Capture the cell that displays the provided text and extract its (X, Y) central coordinate. 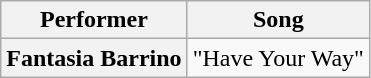
Song (278, 20)
Fantasia Barrino (94, 58)
Performer (94, 20)
"Have Your Way" (278, 58)
